Find where the given text appears and provide that cell's center as (x, y) coordinate. 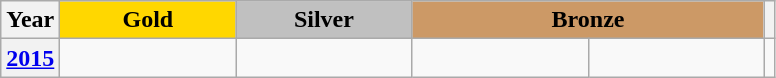
Bronze (588, 20)
Year (30, 20)
Gold (148, 20)
Silver (324, 20)
2015 (30, 58)
